Find where the given text appears and provide that cell's center as (x, y) coordinate. 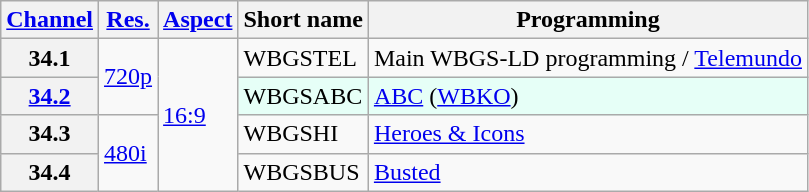
34.2 (50, 96)
34.3 (50, 134)
WBGSBUS (303, 172)
WBGSABC (303, 96)
34.4 (50, 172)
Aspect (198, 20)
Short name (303, 20)
480i (128, 153)
Heroes & Icons (588, 134)
Programming (588, 20)
ABC (WBKO) (588, 96)
34.1 (50, 58)
720p (128, 77)
Main WBGS-LD programming / Telemundo (588, 58)
16:9 (198, 115)
WBGSTEL (303, 58)
WBGSHI (303, 134)
Channel (50, 20)
Res. (128, 20)
Busted (588, 172)
